Output the (X, Y) coordinate of the center of the cell containing the given text.  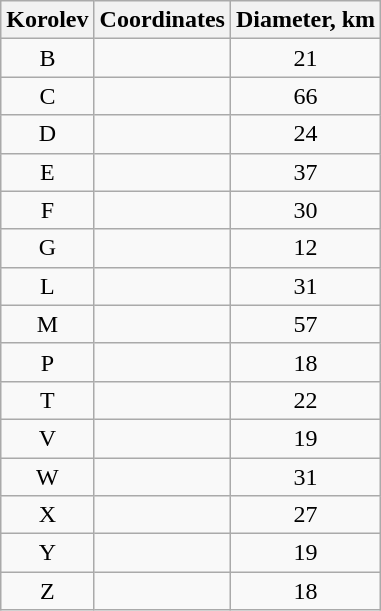
G (48, 248)
F (48, 210)
Korolev (48, 20)
37 (305, 172)
Y (48, 553)
Coordinates (162, 20)
27 (305, 515)
E (48, 172)
W (48, 477)
M (48, 324)
C (48, 96)
Z (48, 591)
B (48, 58)
30 (305, 210)
12 (305, 248)
X (48, 515)
D (48, 134)
T (48, 400)
21 (305, 58)
L (48, 286)
24 (305, 134)
V (48, 438)
P (48, 362)
Diameter, km (305, 20)
66 (305, 96)
57 (305, 324)
22 (305, 400)
